Provide the [X, Y] coordinate of the cell's center where the given text is located.  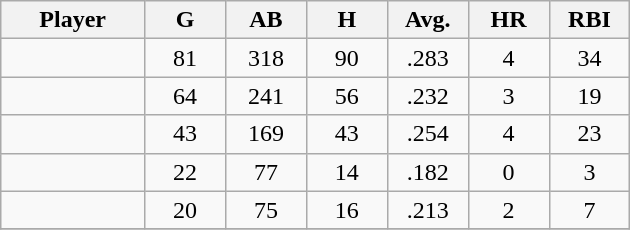
19 [590, 96]
2 [508, 210]
G [186, 20]
.254 [428, 134]
0 [508, 172]
77 [266, 172]
HR [508, 20]
RBI [590, 20]
20 [186, 210]
7 [590, 210]
Avg. [428, 20]
16 [346, 210]
22 [186, 172]
81 [186, 58]
56 [346, 96]
64 [186, 96]
14 [346, 172]
AB [266, 20]
169 [266, 134]
.232 [428, 96]
H [346, 20]
90 [346, 58]
.213 [428, 210]
318 [266, 58]
75 [266, 210]
241 [266, 96]
.182 [428, 172]
Player [73, 20]
.283 [428, 58]
34 [590, 58]
23 [590, 134]
